Locate the cell with the specified text and output its (x, y) center coordinate. 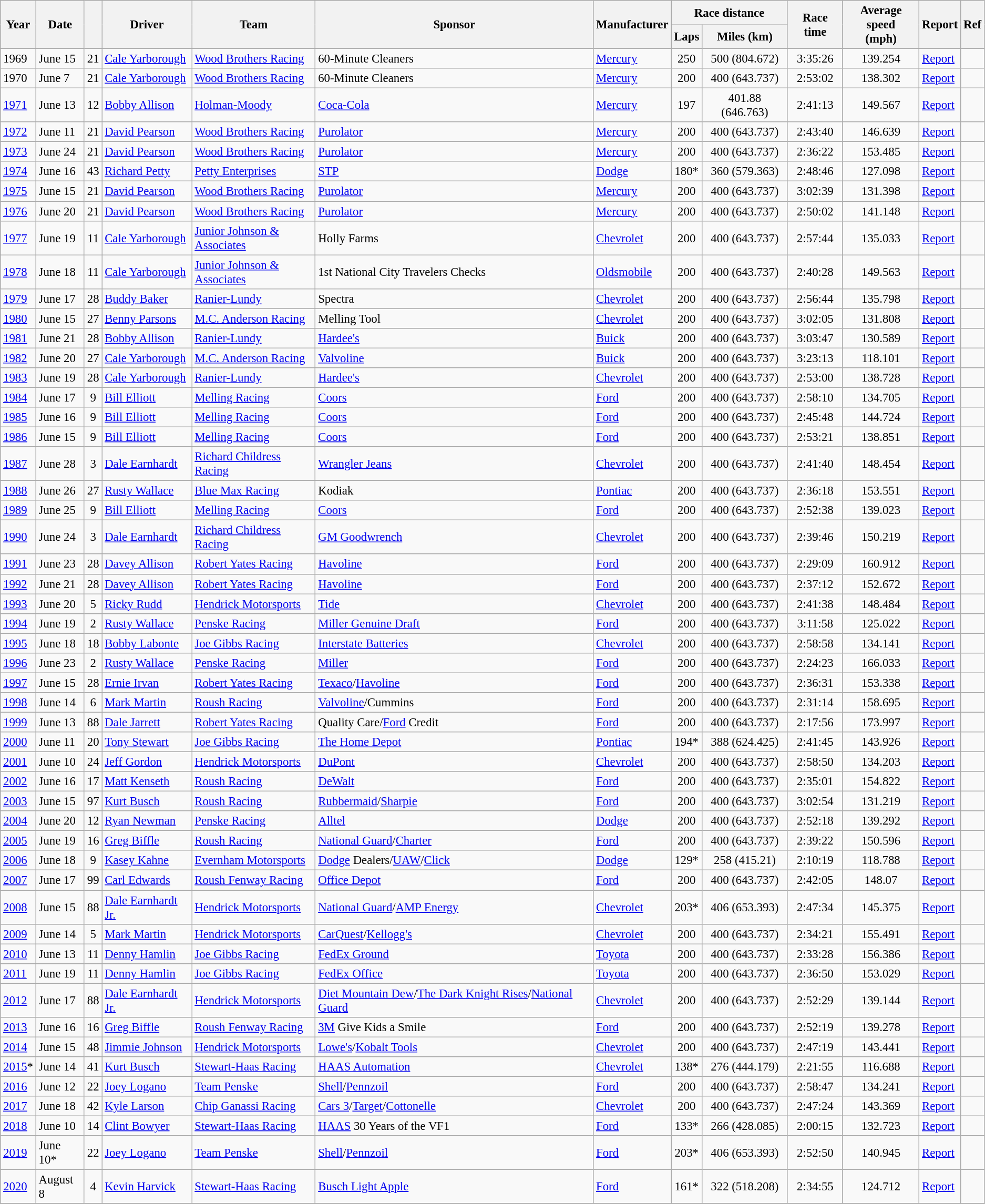
Lowe's/Kobalt Tools (454, 1047)
2:47:24 (815, 1106)
Texaco/Havoline (454, 683)
1974 (18, 172)
2:53:00 (815, 378)
160.912 (881, 564)
2:41:38 (815, 604)
2:58:10 (815, 397)
2010 (18, 954)
139.278 (881, 1027)
2:34:21 (815, 934)
1992 (18, 584)
2:45:48 (815, 417)
2016 (18, 1086)
156.386 (881, 954)
Spectra (454, 299)
150.219 (881, 537)
401.88 (646.763) (745, 105)
388 (624.425) (745, 742)
127.098 (881, 172)
2013 (18, 1027)
1970 (18, 78)
2:47:34 (815, 907)
132.723 (881, 1126)
2:57:44 (815, 238)
FedEx Office (454, 973)
2020 (18, 1187)
2004 (18, 821)
Oldsmobile (632, 272)
1983 (18, 378)
Year (18, 25)
1975 (18, 191)
139.144 (881, 1001)
14 (93, 1126)
197 (686, 105)
1994 (18, 623)
1999 (18, 722)
Date (60, 25)
155.491 (881, 934)
135.798 (881, 299)
Coca-Cola (454, 105)
194* (686, 742)
2019 (18, 1153)
Ref (972, 25)
2:24:23 (815, 663)
Miller Genuine Draft (454, 623)
166.033 (881, 663)
1995 (18, 643)
1986 (18, 437)
153.485 (881, 152)
134.141 (881, 643)
2:53:21 (815, 437)
130.589 (881, 338)
148.484 (881, 604)
June 25 (60, 510)
2:36:22 (815, 152)
Richard Petty (147, 172)
Team (253, 25)
2:33:28 (815, 954)
Carl Edwards (147, 880)
138.728 (881, 378)
2:21:55 (815, 1067)
Dodge Dealers/UAW/Click (454, 860)
2002 (18, 781)
41 (93, 1067)
1972 (18, 132)
2005 (18, 841)
1989 (18, 510)
Rubbermaid/Sharpie (454, 801)
1987 (18, 464)
Chip Ganassi Racing (253, 1106)
3:35:26 (815, 59)
Race distance (730, 13)
146.639 (881, 132)
Holly Farms (454, 238)
Manufacturer (632, 25)
Clint Bowyer (147, 1126)
118.788 (881, 860)
145.375 (881, 907)
June 12 (60, 1086)
2000 (18, 742)
Melling Tool (454, 318)
June 10* (60, 1153)
2006 (18, 860)
42 (93, 1106)
2:34:55 (815, 1187)
Sponsor (454, 25)
2012 (18, 1001)
August 8 (60, 1187)
Tony Stewart (147, 742)
Alltel (454, 821)
Jimmie Johnson (147, 1047)
140.945 (881, 1153)
125.022 (881, 623)
1978 (18, 272)
2:37:12 (815, 584)
Miller (454, 663)
Laps (686, 37)
48 (93, 1047)
Dale Jarrett (147, 722)
134.203 (881, 762)
3:02:54 (815, 801)
Tide (454, 604)
2011 (18, 973)
149.563 (881, 272)
1991 (18, 564)
2:39:46 (815, 537)
250 (686, 59)
Ricky Rudd (147, 604)
154.822 (881, 781)
18 (93, 643)
150.596 (881, 841)
Matt Kenseth (147, 781)
1982 (18, 358)
Ryan Newman (147, 821)
GM Goodwrench (454, 537)
2:29:09 (815, 564)
2:35:01 (815, 781)
134.241 (881, 1086)
258 (415.21) (745, 860)
276 (444.179) (745, 1067)
144.724 (881, 417)
3:11:58 (815, 623)
CarQuest/Kellogg's (454, 934)
2:36:18 (815, 491)
1993 (18, 604)
Buddy Baker (147, 299)
6 (93, 703)
2003 (18, 801)
135.033 (881, 238)
Wrangler Jeans (454, 464)
1996 (18, 663)
2:52:29 (815, 1001)
133* (686, 1126)
2:52:38 (815, 510)
Holman-Moody (253, 105)
2:00:15 (815, 1126)
20 (93, 742)
2:52:19 (815, 1027)
Miles (km) (745, 37)
118.101 (881, 358)
139.254 (881, 59)
2:52:18 (815, 821)
1971 (18, 105)
266 (428.085) (745, 1126)
The Home Depot (454, 742)
2:36:31 (815, 683)
Interstate Batteries (454, 643)
1977 (18, 238)
24 (93, 762)
National Guard/Charter (454, 841)
June 28 (60, 464)
1997 (18, 683)
2:43:40 (815, 132)
322 (518.208) (745, 1187)
June 7 (60, 78)
2:56:44 (815, 299)
2001 (18, 762)
141.148 (881, 211)
138.302 (881, 78)
2:31:14 (815, 703)
139.023 (881, 510)
Office Depot (454, 880)
2:58:47 (815, 1086)
116.688 (881, 1067)
1998 (18, 703)
Valvoline/Cummins (454, 703)
152.672 (881, 584)
129* (686, 860)
149.567 (881, 105)
2:39:22 (815, 841)
DuPont (454, 762)
National Guard/AMP Energy (454, 907)
139.292 (881, 821)
2:41:45 (815, 742)
Average speed(mph) (881, 25)
2:36:50 (815, 973)
2:10:19 (815, 860)
143.369 (881, 1106)
Jeff Gordon (147, 762)
97 (93, 801)
2015* (18, 1067)
Evernham Motorsports (253, 860)
180* (686, 172)
Benny Parsons (147, 318)
500 (804.672) (745, 59)
131.808 (881, 318)
2009 (18, 934)
3:23:13 (815, 358)
1979 (18, 299)
153.551 (881, 491)
131.219 (881, 801)
161* (686, 1187)
2:42:05 (815, 880)
17 (93, 781)
2:50:02 (815, 211)
Busch Light Apple (454, 1187)
2:58:58 (815, 643)
Kasey Kahne (147, 860)
1981 (18, 338)
1976 (18, 211)
1980 (18, 318)
134.705 (881, 397)
2:53:02 (815, 78)
HAAS Automation (454, 1067)
1990 (18, 537)
Blue Max Racing (253, 491)
HAAS 30 Years of the VF1 (454, 1126)
1973 (18, 152)
3:02:05 (815, 318)
158.695 (881, 703)
2008 (18, 907)
131.398 (881, 191)
148.454 (881, 464)
Diet Mountain Dew/The Dark Knight Rises/National Guard (454, 1001)
43 (93, 172)
173.997 (881, 722)
Kevin Harvick (147, 1187)
124.712 (881, 1187)
Kodiak (454, 491)
3:02:39 (815, 191)
Kyle Larson (147, 1106)
Ernie Irvan (147, 683)
138.851 (881, 437)
4 (93, 1187)
153.338 (881, 683)
143.926 (881, 742)
3M Give Kids a Smile (454, 1027)
2:40:28 (815, 272)
1984 (18, 397)
Petty Enterprises (253, 172)
138* (686, 1067)
1985 (18, 417)
STP (454, 172)
Cars 3/Target/Cottonelle (454, 1106)
2:58:50 (815, 762)
2:41:13 (815, 105)
148.07 (881, 880)
June 26 (60, 491)
2018 (18, 1126)
1988 (18, 491)
2:47:19 (815, 1047)
1969 (18, 59)
360 (579.363) (745, 172)
2:17:56 (815, 722)
1st National City Travelers Checks (454, 272)
Bobby Labonte (147, 643)
Quality Care/Ford Credit (454, 722)
FedEx Ground (454, 954)
2007 (18, 880)
2014 (18, 1047)
Driver (147, 25)
3:03:47 (815, 338)
99 (93, 880)
Race time (815, 25)
2017 (18, 1106)
153.029 (881, 973)
143.441 (881, 1047)
2:48:46 (815, 172)
DeWalt (454, 781)
Valvoline (454, 358)
2:41:40 (815, 464)
2:52:50 (815, 1153)
